Extract the [x, y] coordinate from the center of the cell holding the provided text.  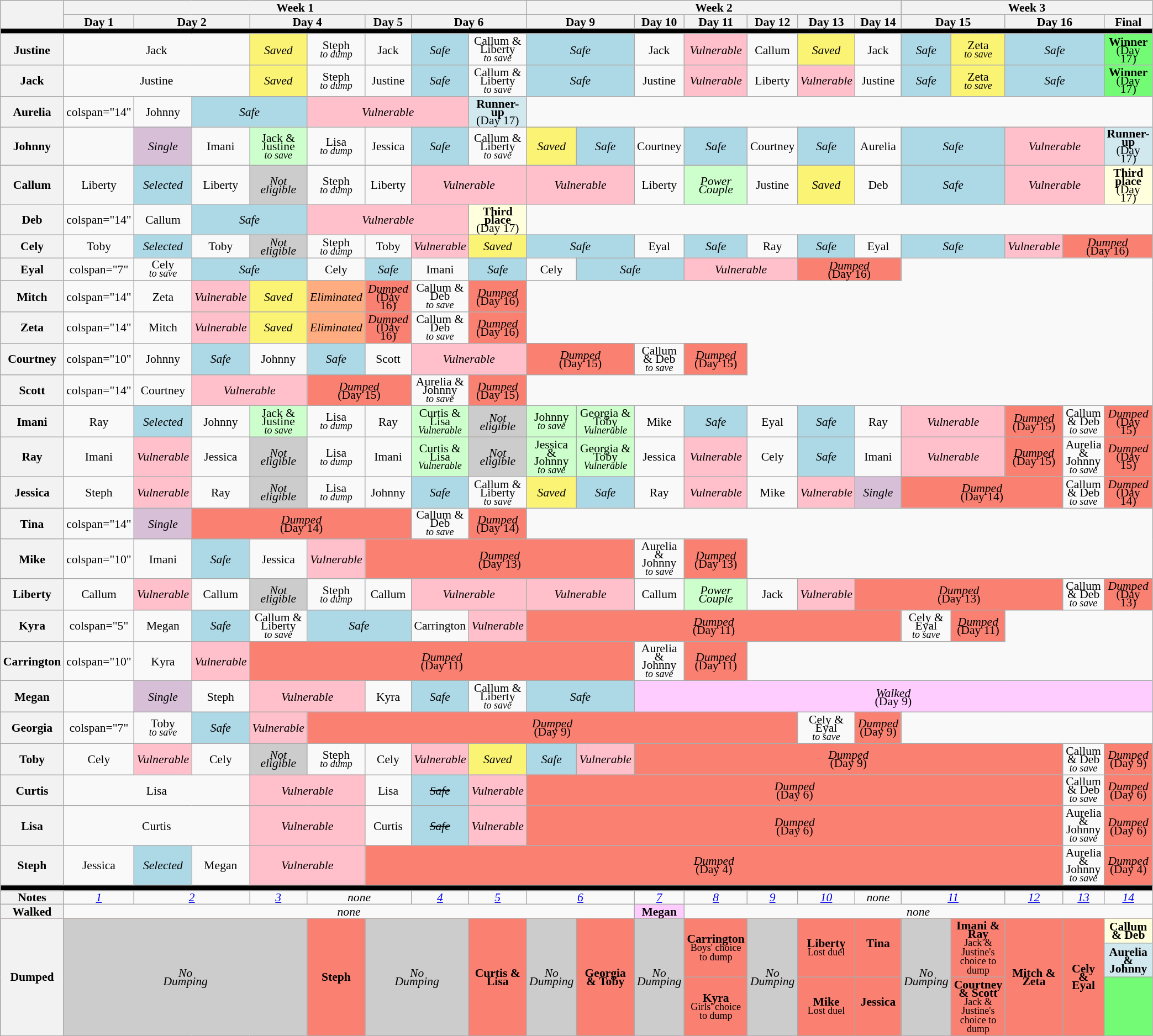
Callum & Deb [1128, 931]
10 [826, 898]
12 [1034, 898]
1 [98, 898]
Curtis & Lisa [498, 977]
Day 9 [580, 21]
MikeLost duel [826, 1006]
Final [1128, 21]
Mitch & Zeta [1034, 977]
Day 1 [98, 21]
Tobyto save [163, 728]
LibertyLost duel [826, 948]
KyraGirls' choiceto dump [715, 1006]
Week 1 [295, 8]
Day 11 [715, 21]
Aurelia & Johnny [1128, 960]
Day 15 [953, 21]
Day 5 [388, 21]
Week 2 [714, 8]
Georgia & Toby [605, 977]
Johnnyto save [551, 422]
9 [772, 898]
Day 14 [878, 21]
Day 6 [468, 21]
Cely & Eyal [1084, 977]
14 [1128, 898]
Walked [32, 911]
Celyto save [163, 269]
4 [440, 898]
Walked(Day 9) [893, 697]
Day 10 [659, 21]
7 [659, 898]
Courtney & ScottJack & Justine's choice to dump [978, 1006]
colspan="5" [98, 626]
Imani & RayJack & Justine'schoice to dump [978, 948]
Day 2 [192, 21]
Georgia [32, 728]
2 [192, 898]
Day 16 [1054, 21]
Jessica & Johnnyto save [551, 457]
Day 13 [826, 21]
Week 3 [1026, 8]
CarringtonBoys' choiceto dump [715, 948]
Notes [32, 898]
11 [953, 898]
Dumped [32, 977]
Day 4 [307, 21]
5 [498, 898]
13 [1084, 898]
Day 12 [772, 21]
6 [580, 898]
8 [715, 898]
3 [278, 898]
